Output the [x, y] coordinate of the center of the cell containing the given text.  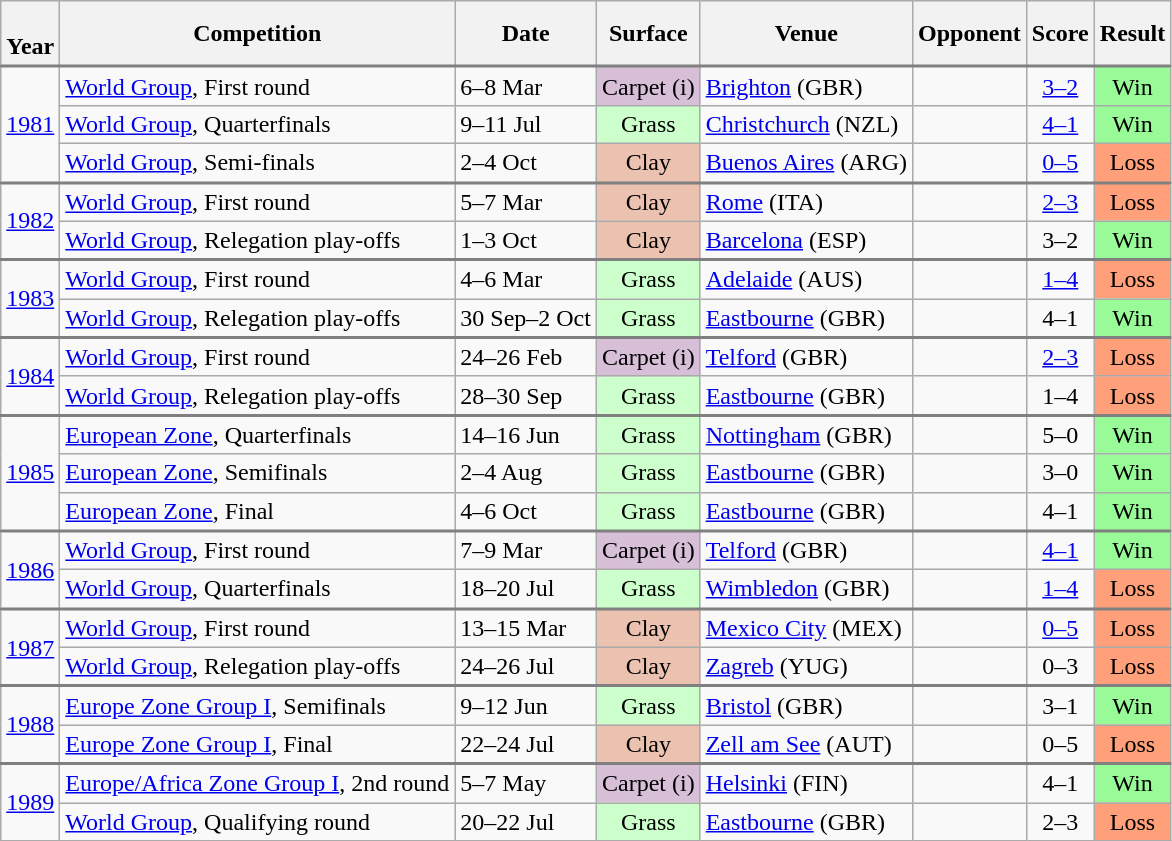
European Zone, Final [258, 512]
24–26 Feb [526, 358]
Bristol (GBR) [806, 706]
28–30 Sep [526, 396]
4–6 Oct [526, 512]
Wimbledon (GBR) [806, 590]
5–0 [1060, 434]
European Zone, Quarterfinals [258, 434]
18–20 Jul [526, 590]
1986 [30, 570]
Year [30, 34]
Rome (ITA) [806, 202]
30 Sep–2 Oct [526, 318]
Zagreb (YUG) [806, 666]
European Zone, Semifinals [258, 473]
1989 [30, 802]
3–0 [1060, 473]
1–3 Oct [526, 240]
World Group, Qualifying round [258, 821]
Surface [648, 34]
0–3 [1060, 666]
2–4 Aug [526, 473]
5–7 Mar [526, 202]
Nottingham (GBR) [806, 434]
Date [526, 34]
Zell am See (AUT) [806, 744]
Mexico City (MEX) [806, 628]
Helsinki (FIN) [806, 784]
14–16 Jun [526, 434]
13–15 Mar [526, 628]
Adelaide (AUS) [806, 280]
Barcelona (ESP) [806, 240]
22–24 Jul [526, 744]
Europe Zone Group I, Semifinals [258, 706]
1985 [30, 473]
1984 [30, 377]
Opponent [970, 34]
1983 [30, 299]
7–9 Mar [526, 550]
1988 [30, 725]
9–11 Jul [526, 124]
4–6 Mar [526, 280]
Venue [806, 34]
Brighton (GBR) [806, 86]
Competition [258, 34]
1987 [30, 647]
9–12 Jun [526, 706]
Buenos Aires (ARG) [806, 162]
Christchurch (NZL) [806, 124]
1982 [30, 221]
World Group, Semi-finals [258, 162]
Europe Zone Group I, Final [258, 744]
24–26 Jul [526, 666]
3–1 [1060, 706]
5–7 May [526, 784]
1981 [30, 125]
2–4 Oct [526, 162]
Score [1060, 34]
20–22 Jul [526, 821]
Result [1132, 34]
Europe/Africa Zone Group I, 2nd round [258, 784]
6–8 Mar [526, 86]
